Output the (X, Y) coordinate of the center of the cell containing the given text.  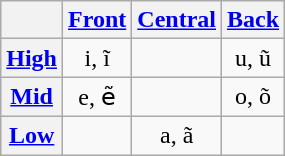
High (32, 58)
e, ẽ (98, 97)
Low (32, 135)
a, ã (177, 135)
Front (98, 20)
Back (254, 20)
u, ũ (254, 58)
i, ĩ (98, 58)
Central (177, 20)
o, õ (254, 97)
Mid (32, 97)
